Search for the cell housing the specified text and yield its [x, y] center coordinate. 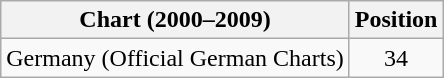
Position [396, 20]
Germany (Official German Charts) [175, 58]
Chart (2000–2009) [175, 20]
34 [396, 58]
